Output the [X, Y] coordinate of the center of the cell containing the given text.  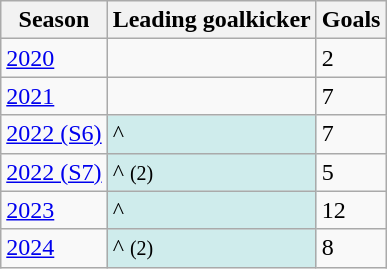
2020 [54, 58]
12 [351, 210]
2022 (S6) [54, 134]
Leading goalkicker [212, 20]
2 [351, 58]
2022 (S7) [54, 172]
2024 [54, 248]
8 [351, 248]
2021 [54, 96]
2023 [54, 210]
Season [54, 20]
5 [351, 172]
Goals [351, 20]
